Pinpoint the cell where the given text exists, returning its [X, Y] midpoint coordinate. 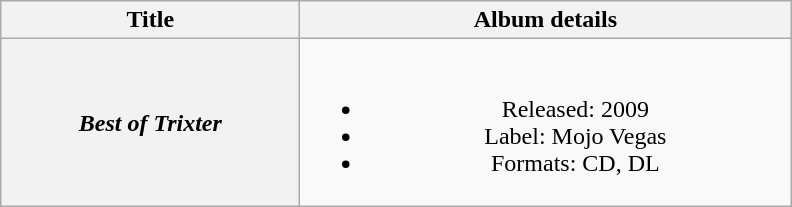
Released: 2009Label: Mojo VegasFormats: CD, DL [546, 122]
Best of Trixter [150, 122]
Album details [546, 20]
Title [150, 20]
